Return the [X, Y] coordinate for the center point of the cell that contains the specified text.  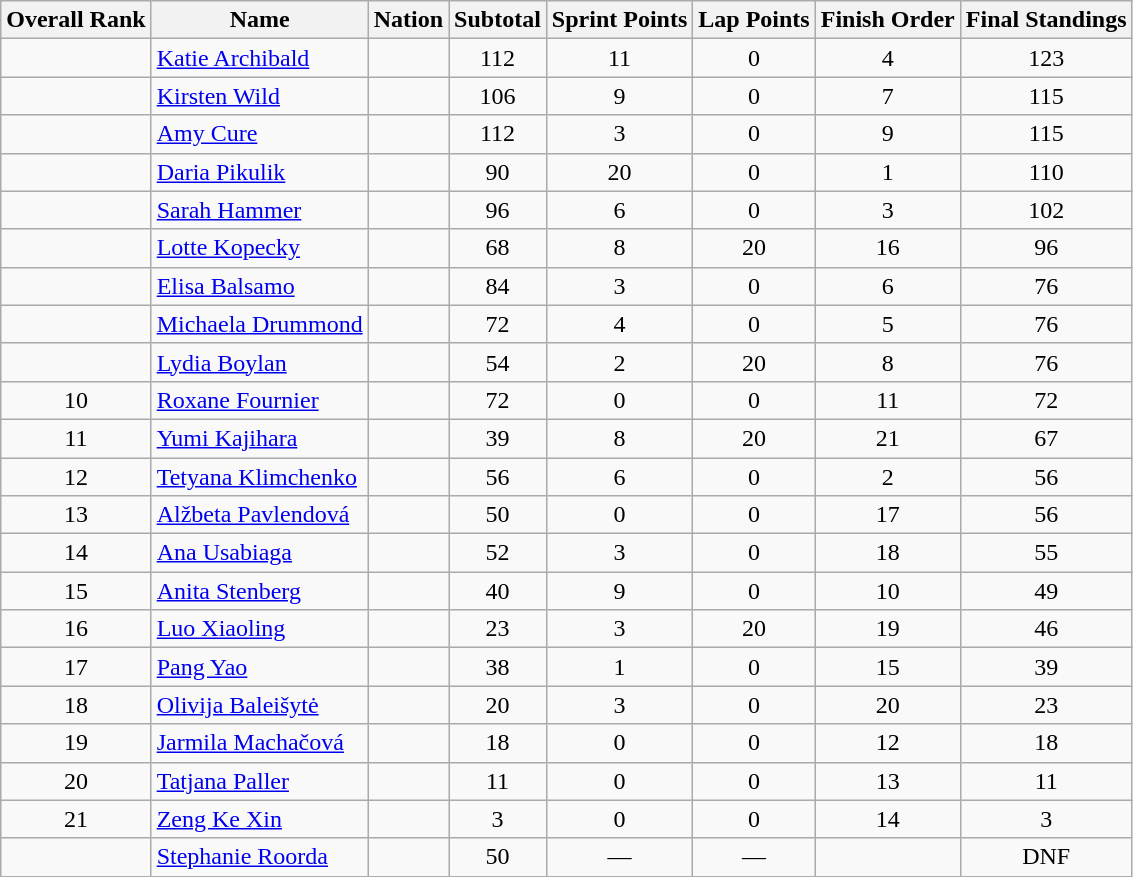
Stephanie Roorda [260, 857]
46 [1046, 629]
38 [498, 667]
102 [1046, 210]
Amy Cure [260, 134]
49 [1046, 591]
Final Standings [1046, 20]
Yumi Kajihara [260, 438]
Roxane Fournier [260, 400]
Tatjana Paller [260, 781]
Daria Pikulik [260, 172]
Nation [408, 20]
Jarmila Machačová [260, 743]
Olivija Baleišytė [260, 705]
Katie Archibald [260, 58]
84 [498, 286]
Lydia Boylan [260, 362]
Ana Usabiaga [260, 553]
Sarah Hammer [260, 210]
DNF [1046, 857]
123 [1046, 58]
68 [498, 248]
55 [1046, 553]
Name [260, 20]
67 [1046, 438]
90 [498, 172]
Anita Stenberg [260, 591]
Lap Points [754, 20]
54 [498, 362]
Kirsten Wild [260, 96]
Lotte Kopecky [260, 248]
110 [1046, 172]
40 [498, 591]
106 [498, 96]
Finish Order [888, 20]
Pang Yao [260, 667]
Subtotal [498, 20]
Sprint Points [619, 20]
Elisa Balsamo [260, 286]
Michaela Drummond [260, 324]
5 [888, 324]
52 [498, 553]
7 [888, 96]
Luo Xiaoling [260, 629]
Alžbeta Pavlendová [260, 515]
Overall Rank [76, 20]
Zeng Ke Xin [260, 819]
Tetyana Klimchenko [260, 477]
